From the cell containing the given text, extract its center point as (x, y) coordinate. 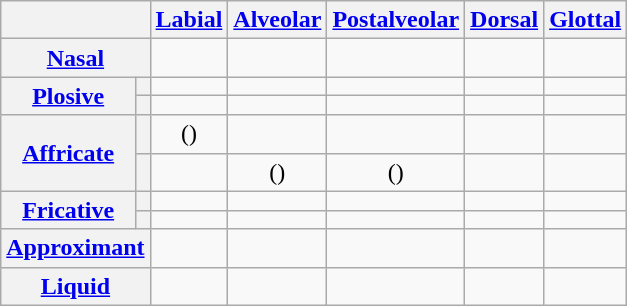
Affricate (68, 153)
Glottal (586, 20)
Nasal (76, 58)
Dorsal (504, 20)
Labial (189, 20)
Alveolar (278, 20)
Postalveolar (396, 20)
Approximant (76, 248)
Fricative (68, 210)
Plosive (68, 96)
Liquid (76, 286)
